Return (x, y) of the center of cell containing provided text 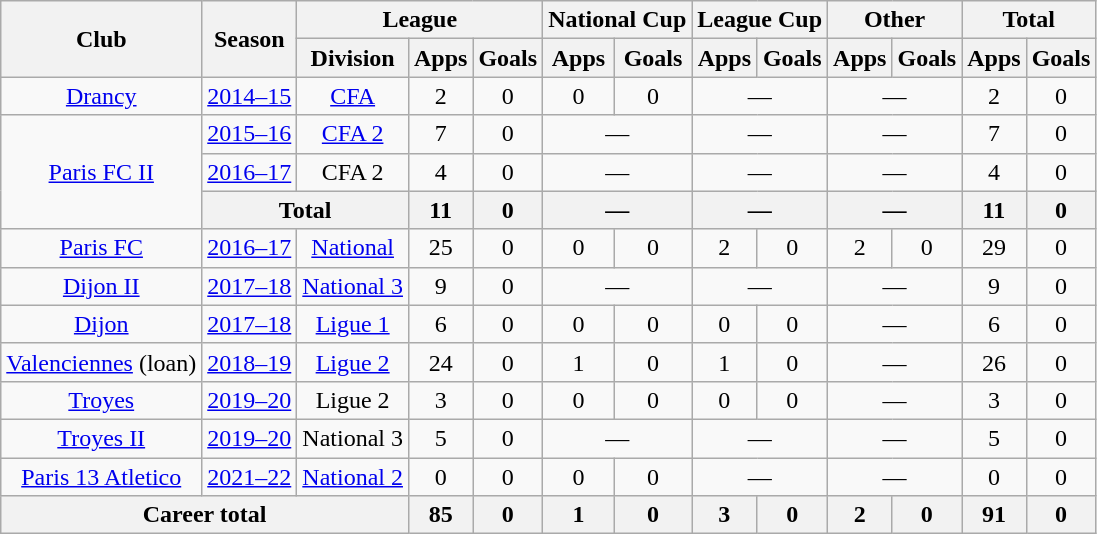
91 (994, 515)
85 (440, 515)
National Cup (618, 20)
Ligue 1 (353, 324)
League Cup (760, 20)
Troyes (102, 400)
Paris 13 Atletico (102, 477)
25 (440, 248)
Career total (205, 515)
Season (250, 39)
Paris FC II (102, 172)
Paris FC (102, 248)
Valenciennes (loan) (102, 362)
Other (895, 20)
2015–16 (250, 134)
National (353, 248)
Dijon (102, 324)
Troyes II (102, 438)
Division (353, 58)
Drancy (102, 96)
26 (994, 362)
2018–19 (250, 362)
2021–22 (250, 477)
24 (440, 362)
National 2 (353, 477)
Club (102, 39)
2014–15 (250, 96)
29 (994, 248)
CFA (353, 96)
League (420, 20)
Dijon II (102, 286)
